Search for the cell housing the specified text and yield its [x, y] center coordinate. 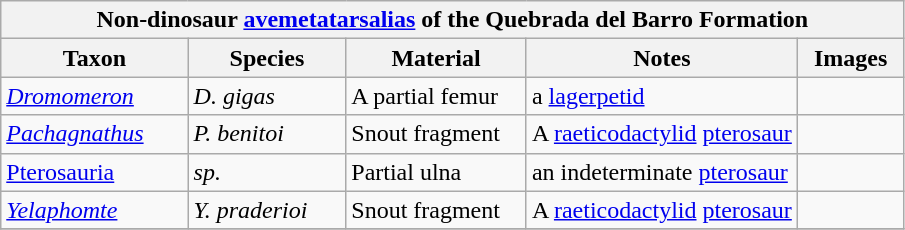
Pachagnathus [94, 134]
Dromomeron [94, 96]
Y. praderioi [267, 210]
Pterosauria [94, 172]
Images [850, 58]
D. gigas [267, 96]
sp. [267, 172]
Partial ulna [436, 172]
Material [436, 58]
Notes [662, 58]
Non-dinosaur avemetatarsalias of the Quebrada del Barro Formation [452, 20]
A partial femur [436, 96]
an indeterminate pterosaur [662, 172]
Species [267, 58]
a lagerpetid [662, 96]
Taxon [94, 58]
P. benitoi [267, 134]
Yelaphomte [94, 210]
